Find where the given text appears and provide that cell's center as (x, y) coordinate. 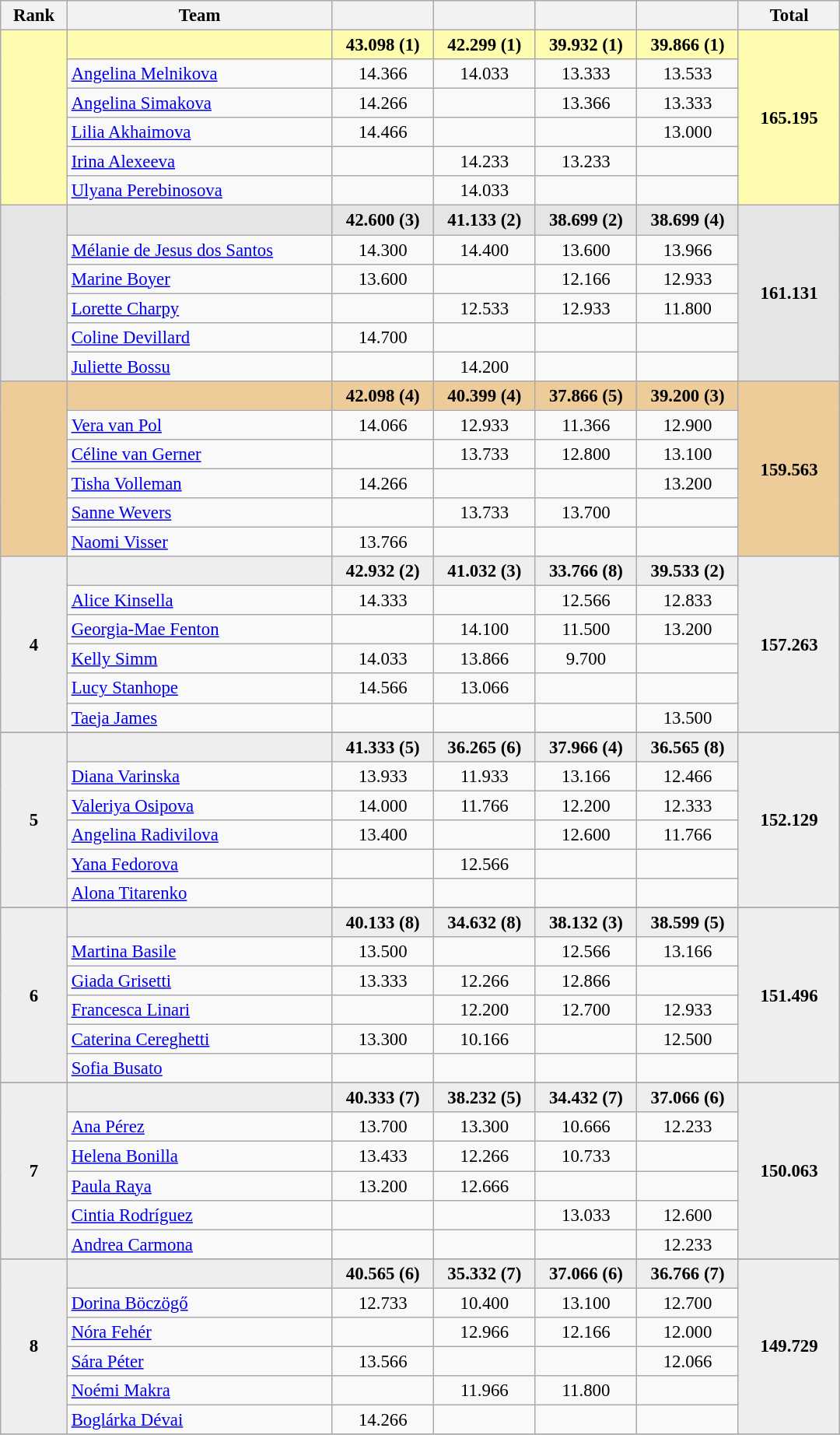
39.866 (1) (688, 45)
13.533 (688, 74)
36.766 (7) (688, 1273)
34.632 (8) (485, 922)
12.866 (586, 981)
10.666 (586, 1128)
37.866 (5) (586, 396)
12.800 (586, 454)
Lucy Stanhope (199, 689)
Kelly Simm (199, 659)
12.666 (485, 1186)
Alice Kinsella (199, 601)
13.233 (586, 162)
14.566 (383, 689)
14.300 (383, 250)
Coline Devillard (199, 337)
Sanne Wevers (199, 513)
Lilia Akhaimova (199, 132)
10.166 (485, 1040)
12.833 (688, 601)
12.900 (688, 425)
38.699 (2) (586, 220)
12.966 (485, 1332)
Ana Pérez (199, 1128)
Andrea Carmona (199, 1244)
40.399 (4) (485, 396)
Caterina Cereghetti (199, 1040)
Valeriya Osipova (199, 805)
Taeja James (199, 717)
42.299 (1) (485, 45)
Céline van Gerner (199, 454)
37.966 (4) (586, 747)
161.131 (789, 293)
41.133 (2) (485, 220)
Angelina Melnikova (199, 74)
38.699 (4) (688, 220)
14.100 (485, 630)
11.966 (485, 1391)
39.932 (1) (586, 45)
42.098 (4) (383, 396)
10.400 (485, 1303)
38.132 (3) (586, 922)
13.933 (383, 776)
14.200 (485, 367)
Angelina Simakova (199, 104)
40.133 (8) (383, 922)
13.966 (688, 250)
150.063 (789, 1171)
40.333 (7) (383, 1098)
12.733 (383, 1303)
Irina Alexeeva (199, 162)
Diana Varinska (199, 776)
157.263 (789, 644)
40.565 (6) (383, 1273)
Sára Péter (199, 1361)
10.733 (586, 1156)
Georgia-Mae Fenton (199, 630)
152.129 (789, 820)
Naomi Visser (199, 542)
Yana Fedorova (199, 864)
13.766 (383, 542)
Juliette Bossu (199, 367)
13.866 (485, 659)
7 (34, 1171)
159.563 (789, 469)
Ulyana Perebinosova (199, 191)
Sofia Busato (199, 1068)
Vera van Pol (199, 425)
Angelina Radivilova (199, 835)
13.400 (383, 835)
12.333 (688, 805)
14.700 (383, 337)
41.032 (3) (485, 571)
13.366 (586, 104)
13.566 (383, 1361)
14.000 (383, 805)
Paula Raya (199, 1186)
33.766 (8) (586, 571)
36.265 (6) (485, 747)
Alona Titarenko (199, 893)
39.533 (2) (688, 571)
Total (789, 16)
36.565 (8) (688, 747)
12.500 (688, 1040)
11.933 (485, 776)
149.729 (789, 1346)
14.066 (383, 425)
13.433 (383, 1156)
8 (34, 1346)
Martina Basile (199, 952)
Rank (34, 16)
14.366 (383, 74)
11.366 (586, 425)
Mélanie de Jesus dos Santos (199, 250)
43.098 (1) (383, 45)
14.400 (485, 250)
35.332 (7) (485, 1273)
6 (34, 995)
42.932 (2) (383, 571)
Nóra Fehér (199, 1332)
12.466 (688, 776)
38.232 (5) (485, 1098)
Francesca Linari (199, 1010)
12.066 (688, 1361)
Cintia Rodríguez (199, 1215)
38.599 (5) (688, 922)
Helena Bonilla (199, 1156)
165.195 (789, 118)
Dorina Böczögő (199, 1303)
34.432 (7) (586, 1098)
11.500 (586, 630)
13.066 (485, 689)
13.000 (688, 132)
Boglárka Dévai (199, 1419)
14.333 (383, 601)
5 (34, 820)
39.200 (3) (688, 396)
Lorette Charpy (199, 308)
13.033 (586, 1215)
Tisha Volleman (199, 483)
151.496 (789, 995)
12.533 (485, 308)
12.000 (688, 1332)
42.600 (3) (383, 220)
9.700 (586, 659)
Team (199, 16)
Marine Boyer (199, 279)
Noémi Makra (199, 1391)
14.233 (485, 162)
41.333 (5) (383, 747)
Giada Grisetti (199, 981)
14.466 (383, 132)
4 (34, 644)
